From the cell containing the given text, extract its center point as [X, Y] coordinate. 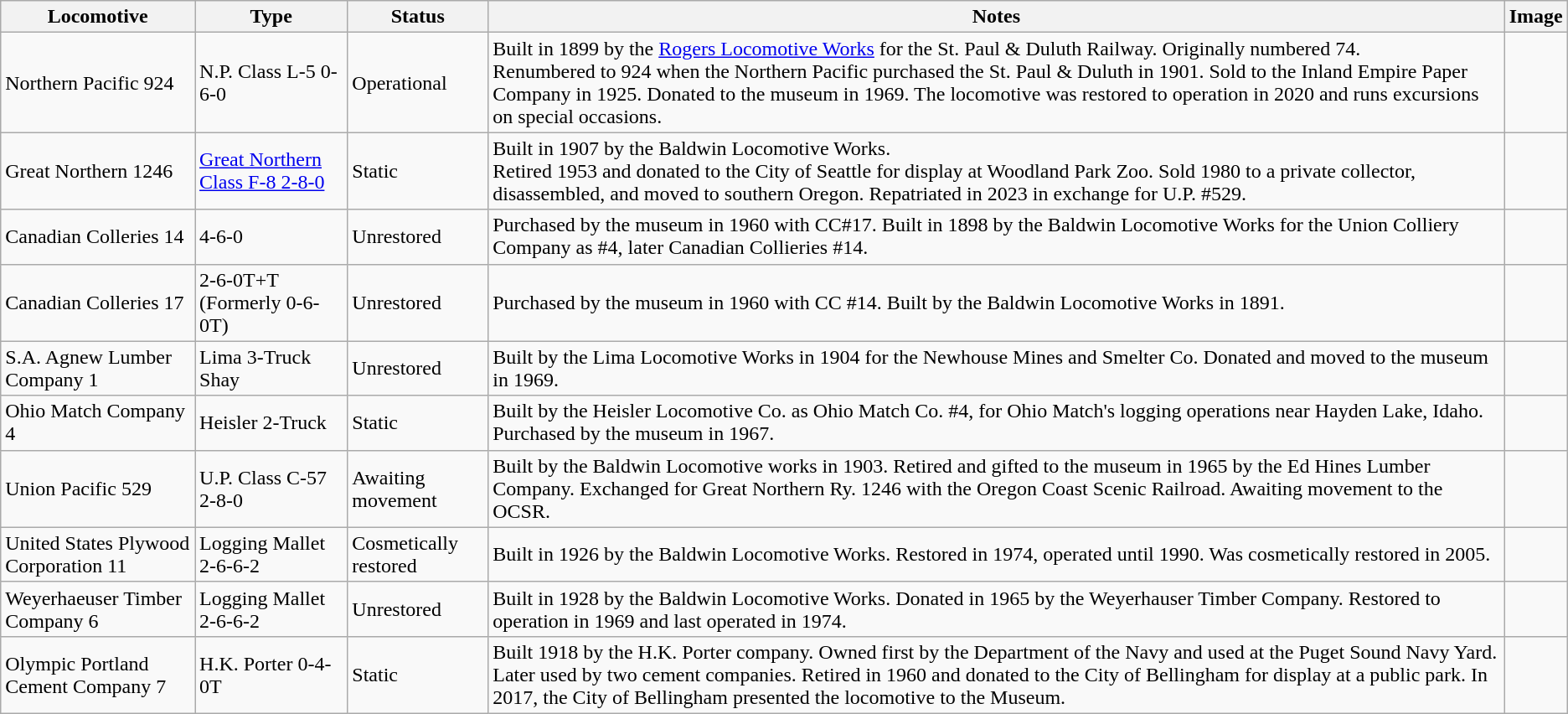
H.K. Porter 0-4-0T [271, 675]
Type [271, 17]
Weyerhaeuser Timber Company 6 [98, 608]
United States Plywood Corporation 11 [98, 555]
Status [418, 17]
Heisler 2-Truck [271, 422]
Built in 1926 by the Baldwin Locomotive Works. Restored in 1974, operated until 1990. Was cosmetically restored in 2005. [997, 555]
S.A. Agnew Lumber Company 1 [98, 369]
U.P. Class C-57 2-8-0 [271, 489]
Awaiting movement [418, 489]
Canadian Colleries 17 [98, 303]
Canadian Colleries 14 [98, 236]
Great Northern 1246 [98, 171]
Union Pacific 529 [98, 489]
N.P. Class L-5 0-6-0 [271, 82]
4-6-0 [271, 236]
Operational [418, 82]
Purchased by the museum in 1960 with CC #14. Built by the Baldwin Locomotive Works in 1891. [997, 303]
Great Northern Class F-8 2-8-0 [271, 171]
Ohio Match Company 4 [98, 422]
Locomotive [98, 17]
Cosmetically restored [418, 555]
2-6-0T+T(Formerly 0-6-0T) [271, 303]
Built by the Lima Locomotive Works in 1904 for the Newhouse Mines and Smelter Co. Donated and moved to the museum in 1969. [997, 369]
Northern Pacific 924 [98, 82]
Lima 3-Truck Shay [271, 369]
Notes [997, 17]
Olympic Portland Cement Company 7 [98, 675]
Image [1536, 17]
